Locate the cell with the specified text and output its [x, y] center coordinate. 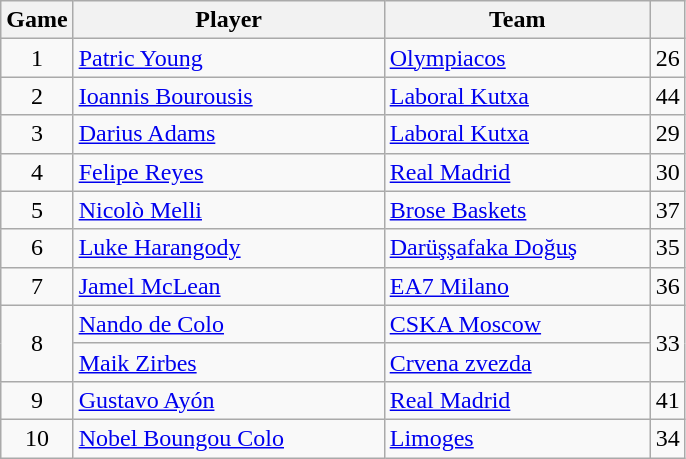
5 [37, 210]
Nicolò Melli [228, 210]
Luke Harangody [228, 248]
Darius Adams [228, 134]
Team [517, 20]
Limoges [517, 438]
Jamel McLean [228, 286]
41 [668, 400]
30 [668, 172]
9 [37, 400]
2 [37, 96]
44 [668, 96]
29 [668, 134]
Maik Zirbes [228, 362]
Player [228, 20]
Darüşşafaka Doğuş [517, 248]
3 [37, 134]
Felipe Reyes [228, 172]
Gustavo Ayón [228, 400]
33 [668, 343]
Crvena zvezda [517, 362]
Patric Young [228, 58]
35 [668, 248]
1 [37, 58]
EA7 Milano [517, 286]
8 [37, 343]
36 [668, 286]
Game [37, 20]
Nobel Boungou Colo [228, 438]
Nando de Colo [228, 324]
7 [37, 286]
6 [37, 248]
10 [37, 438]
Olympiacos [517, 58]
CSKA Moscow [517, 324]
Ioannis Bourousis [228, 96]
34 [668, 438]
Brose Baskets [517, 210]
37 [668, 210]
26 [668, 58]
4 [37, 172]
